Scan for the cell matching the given text and deliver its (x, y) coordinate at center. 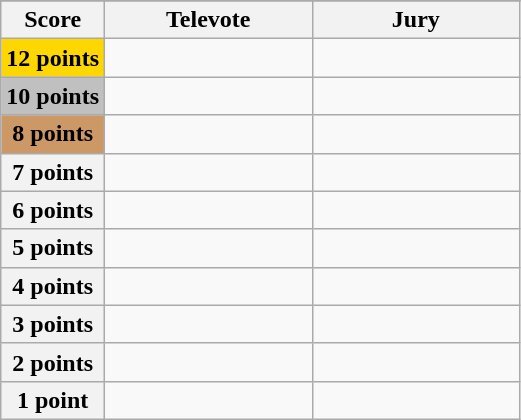
4 points (53, 286)
Score (53, 20)
1 point (53, 400)
7 points (53, 172)
6 points (53, 210)
3 points (53, 324)
8 points (53, 134)
10 points (53, 96)
2 points (53, 362)
12 points (53, 58)
Jury (416, 20)
5 points (53, 248)
Televote (209, 20)
